Search for the cell housing the specified text and yield its [x, y] center coordinate. 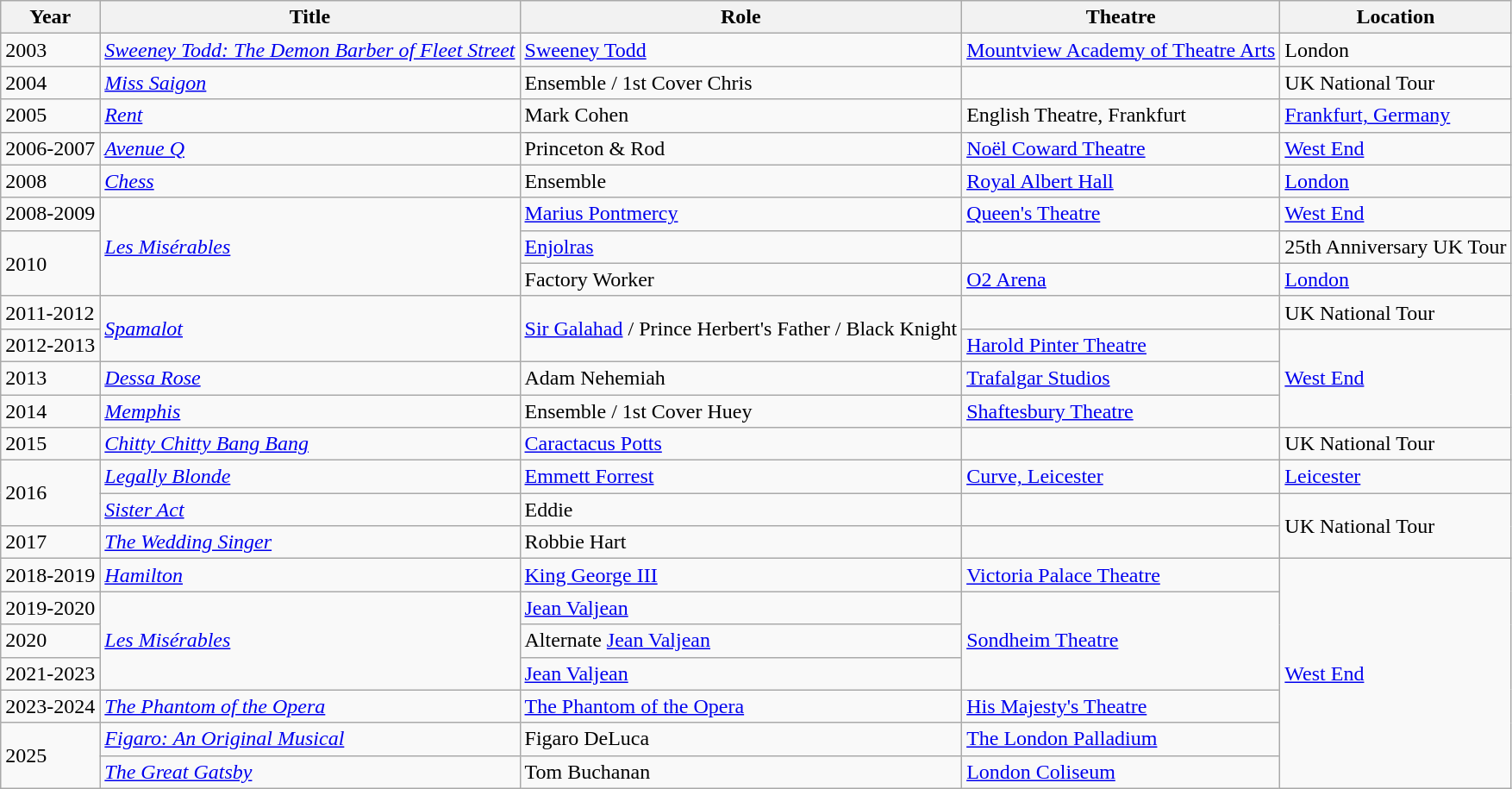
2019-2020 [50, 608]
2006-2007 [50, 148]
Victoria Palace Theatre [1121, 575]
Emmett Forrest [741, 477]
2015 [50, 444]
Dessa Rose [310, 378]
Spamalot [310, 329]
Marius Pontmercy [741, 214]
2020 [50, 641]
Leicester [1396, 477]
Queen's Theatre [1121, 214]
Harold Pinter Theatre [1121, 345]
Avenue Q [310, 148]
Theatre [1121, 17]
2013 [50, 378]
O2 Arena [1121, 279]
Tom Buchanan [741, 772]
2003 [50, 50]
Legally Blonde [310, 477]
2012-2013 [50, 345]
2025 [50, 755]
25th Anniversary UK Tour [1396, 247]
2008-2009 [50, 214]
Robbie Hart [741, 542]
2005 [50, 116]
Sondheim Theatre [1121, 641]
Rent [310, 116]
Mountview Academy of Theatre Arts [1121, 50]
Princeton & Rod [741, 148]
Miss Saigon [310, 83]
Ensemble [741, 181]
Chitty Chitty Bang Bang [310, 444]
2014 [50, 411]
The Wedding Singer [310, 542]
Year [50, 17]
2016 [50, 493]
London Coliseum [1121, 772]
2021-2023 [50, 673]
2011-2012 [50, 312]
Sir Galahad / Prince Herbert's Father / Black Knight [741, 329]
Memphis [310, 411]
Enjolras [741, 247]
2008 [50, 181]
Sweeney Todd: The Demon Barber of Fleet Street [310, 50]
Eddie [741, 510]
2004 [50, 83]
English Theatre, Frankfurt [1121, 116]
Alternate Jean Valjean [741, 641]
Factory Worker [741, 279]
The London Palladium [1121, 739]
Figaro: An Original Musical [310, 739]
Sweeney Todd [741, 50]
Ensemble / 1st Cover Chris [741, 83]
Location [1396, 17]
Frankfurt, Germany [1396, 116]
Ensemble / 1st Cover Huey [741, 411]
Curve, Leicester [1121, 477]
Figaro DeLuca [741, 739]
Noël Coward Theatre [1121, 148]
Caractacus Potts [741, 444]
His Majesty's Theatre [1121, 706]
Chess [310, 181]
2017 [50, 542]
Sister Act [310, 510]
Mark Cohen [741, 116]
Adam Nehemiah [741, 378]
The Great Gatsby [310, 772]
Hamilton [310, 575]
Royal Albert Hall [1121, 181]
2010 [50, 263]
King George III [741, 575]
Shaftesbury Theatre [1121, 411]
2018-2019 [50, 575]
Title [310, 17]
2023-2024 [50, 706]
Role [741, 17]
Trafalgar Studios [1121, 378]
